Extract the (X, Y) coordinate from the center of the cell holding the provided text.  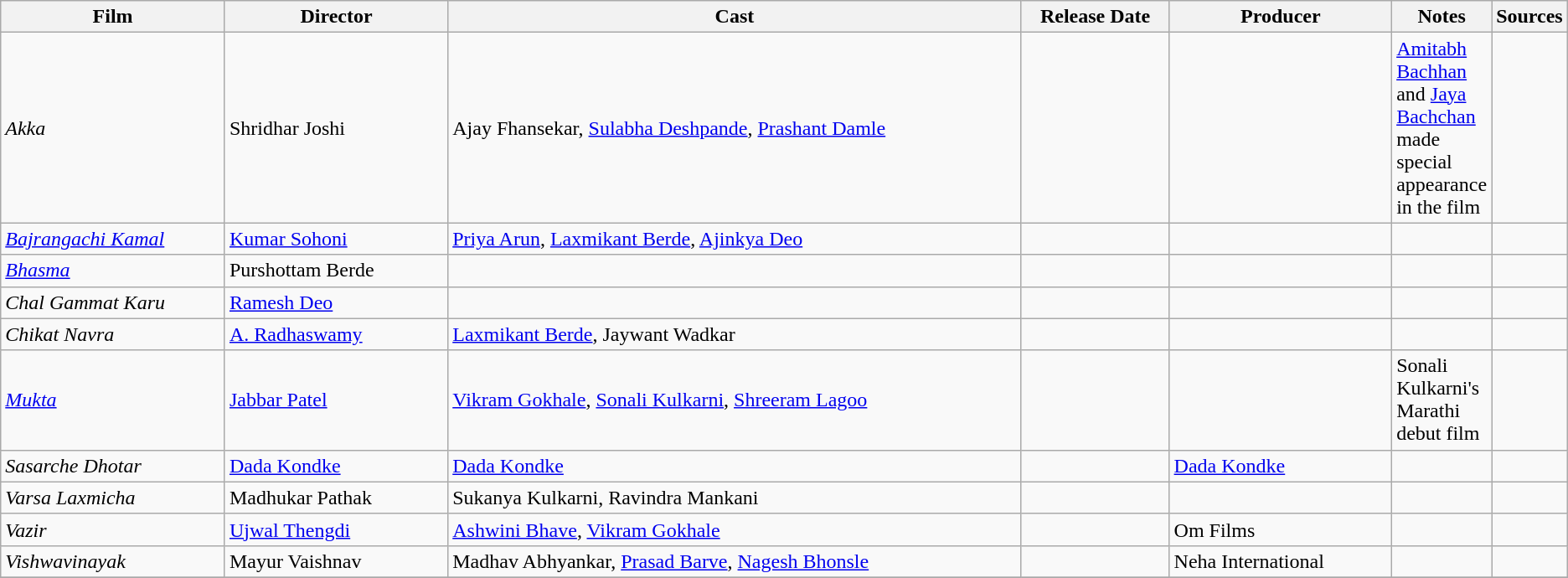
Vikram Gokhale, Sonali Kulkarni, Shreeram Lagoo (735, 400)
Neha International (1281, 561)
Ashwini Bhave, Vikram Gokhale (735, 529)
Bhasma (113, 271)
Madhukar Pathak (336, 498)
Sukanya Kulkarni, Ravindra Mankani (735, 498)
Jabbar Patel (336, 400)
Film (113, 17)
Chikat Navra (113, 334)
Bajrangachi Kamal (113, 239)
A. Radhaswamy (336, 334)
Kumar Sohoni (336, 239)
Chal Gammat Karu (113, 302)
Purshottam Berde (336, 271)
Ajay Fhansekar, Sulabha Deshpande, Prashant Damle (735, 127)
Shridhar Joshi (336, 127)
Sources (1529, 17)
Release Date (1096, 17)
Director (336, 17)
Ujwal Thengdi (336, 529)
Priya Arun, Laxmikant Berde, Ajinkya Deo (735, 239)
Amitabh Bachhan and Jaya Bachchan made special appearance in the film (1442, 127)
Notes (1442, 17)
Laxmikant Berde, Jaywant Wadkar (735, 334)
Sasarche Dhotar (113, 466)
Sonali Kulkarni's Marathi debut film (1442, 400)
Vazir (113, 529)
Vishwavinayak (113, 561)
Varsa Laxmicha (113, 498)
Producer (1281, 17)
Cast (735, 17)
Akka (113, 127)
Mayur Vaishnav (336, 561)
Ramesh Deo (336, 302)
Madhav Abhyankar, Prasad Barve, Nagesh Bhonsle (735, 561)
Om Films (1281, 529)
Mukta (113, 400)
